Pinpoint the cell where the given text exists, returning its [x, y] midpoint coordinate. 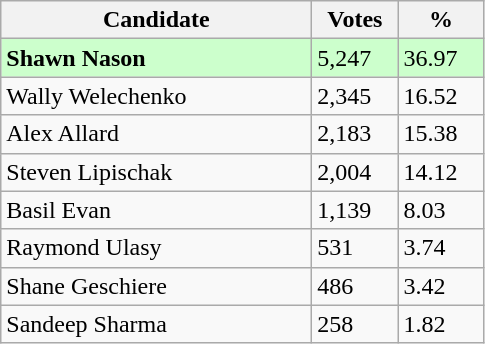
486 [355, 286]
3.74 [441, 248]
Votes [355, 20]
2,345 [355, 96]
% [441, 20]
Sandeep Sharma [156, 324]
2,004 [355, 172]
1.82 [441, 324]
1,139 [355, 210]
36.97 [441, 58]
8.03 [441, 210]
Basil Evan [156, 210]
15.38 [441, 134]
Wally Welechenko [156, 96]
2,183 [355, 134]
Shane Geschiere [156, 286]
258 [355, 324]
531 [355, 248]
14.12 [441, 172]
Shawn Nason [156, 58]
Raymond Ulasy [156, 248]
Alex Allard [156, 134]
3.42 [441, 286]
Candidate [156, 20]
Steven Lipischak [156, 172]
5,247 [355, 58]
16.52 [441, 96]
